Determine the [X, Y] coordinate at the center of the cell enclosing the given text.  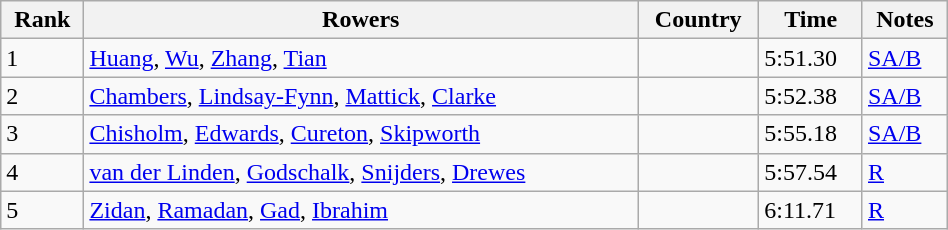
Chambers, Lindsay-Fynn, Mattick, Clarke [361, 96]
Country [698, 20]
Rank [42, 20]
Time [811, 20]
2 [42, 96]
1 [42, 58]
Chisholm, Edwards, Cureton, Skipworth [361, 134]
6:11.71 [811, 210]
5:51.30 [811, 58]
5:57.54 [811, 172]
5:52.38 [811, 96]
5:55.18 [811, 134]
Notes [904, 20]
van der Linden, Godschalk, Snijders, Drewes [361, 172]
Huang, Wu, Zhang, Tian [361, 58]
Rowers [361, 20]
5 [42, 210]
4 [42, 172]
Zidan, Ramadan, Gad, Ibrahim [361, 210]
3 [42, 134]
